Search for the cell housing the specified text and yield its (X, Y) center coordinate. 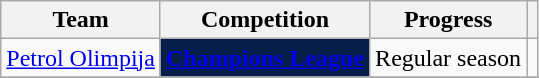
Petrol Olimpija (81, 58)
Team (81, 20)
Progress (448, 20)
Champions League (264, 58)
Regular season (448, 58)
Competition (264, 20)
